Output the [x, y] coordinate of the center of the cell containing the given text.  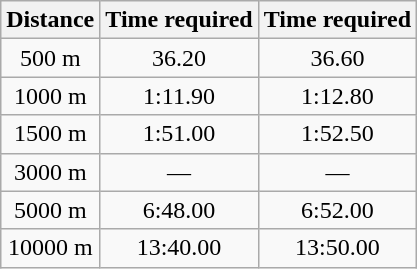
1000 m [50, 96]
3000 m [50, 172]
1:51.00 [179, 134]
13:40.00 [179, 248]
10000 m [50, 248]
Distance [50, 20]
1500 m [50, 134]
1:12.80 [337, 96]
500 m [50, 58]
6:48.00 [179, 210]
6:52.00 [337, 210]
36.60 [337, 58]
1:11.90 [179, 96]
36.20 [179, 58]
13:50.00 [337, 248]
5000 m [50, 210]
1:52.50 [337, 134]
